Detect which cell encompasses the target text, then output its [X, Y] center coordinate. 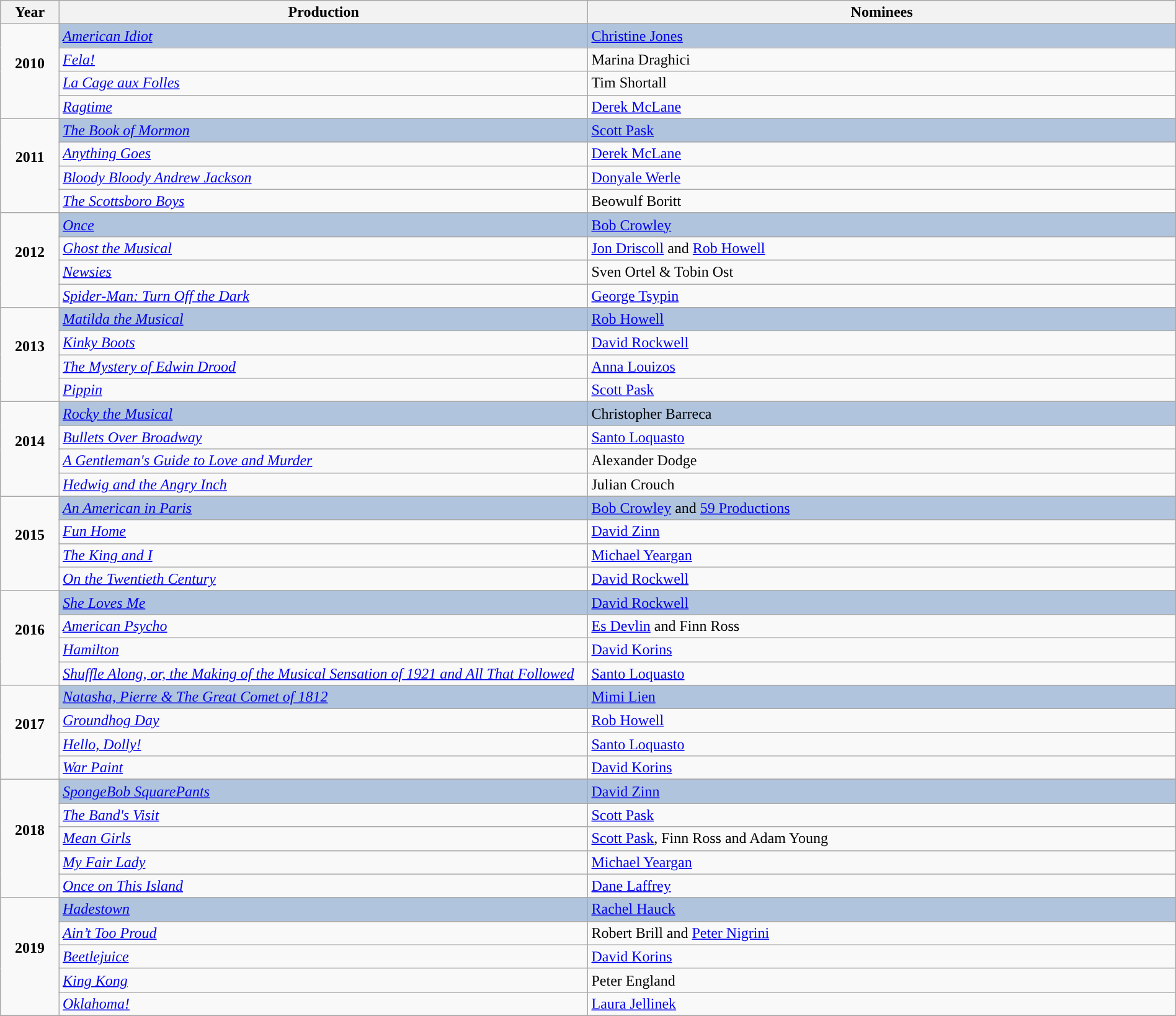
Mimi Lien [882, 697]
Marina Draghici [882, 60]
Kinky Boots [324, 343]
La Cage aux Folles [324, 83]
SpongeBob SquarePants [324, 791]
2010 [30, 71]
Beetlejuice [324, 956]
Anna Louizos [882, 367]
American Psycho [324, 626]
American Idiot [324, 36]
She Loves Me [324, 602]
2017 [30, 733]
2018 [30, 839]
Ragtime [324, 107]
2013 [30, 355]
Natasha, Pierre & The Great Comet of 1812 [324, 697]
Newsies [324, 272]
Anything Goes [324, 154]
Spider-Man: Turn Off the Dark [324, 296]
Oklahoma! [324, 1004]
Ghost the Musical [324, 248]
Scott Pask, Finn Ross and Adam Young [882, 839]
Peter England [882, 980]
Robert Brill and Peter Nigrini [882, 933]
Beowulf Boritt [882, 201]
2011 [30, 166]
Once on This Island [324, 886]
Bullets Over Broadway [324, 437]
The Book of Mormon [324, 130]
Hadestown [324, 909]
The Scottsboro Boys [324, 201]
Tim Shortall [882, 83]
Ain’t Too Proud [324, 933]
Nominees [882, 12]
2016 [30, 638]
Sven Ortel & Tobin Ost [882, 272]
Once [324, 225]
Es Devlin and Finn Ross [882, 626]
Mean Girls [324, 839]
George Tsypin [882, 296]
2014 [30, 449]
Jon Driscoll and Rob Howell [882, 248]
Matilda the Musical [324, 319]
Groundhog Day [324, 721]
Year [30, 12]
Dane Laffrey [882, 886]
2012 [30, 260]
Production [324, 12]
Christine Jones [882, 36]
The Band's Visit [324, 815]
Hello, Dolly! [324, 744]
2019 [30, 956]
Rachel Hauck [882, 909]
Donyale Werle [882, 177]
Shuffle Along, or, the Making of the Musical Sensation of 1921 and All That Followed [324, 673]
A Gentleman's Guide to Love and Murder [324, 461]
Rocky the Musical [324, 414]
Julian Crouch [882, 484]
Pippin [324, 390]
On the Twentieth Century [324, 579]
King Kong [324, 980]
The King and I [324, 555]
Christopher Barreca [882, 414]
Fela! [324, 60]
Bob Crowley and 59 Productions [882, 508]
2015 [30, 543]
The Mystery of Edwin Drood [324, 367]
War Paint [324, 768]
Laura Jellinek [882, 1004]
Hedwig and the Angry Inch [324, 484]
Hamilton [324, 649]
Fun Home [324, 532]
Bob Crowley [882, 225]
An American in Paris [324, 508]
Alexander Dodge [882, 461]
Bloody Bloody Andrew Jackson [324, 177]
My Fair Lady [324, 862]
